Locate the cell with the specified text and output its [X, Y] center coordinate. 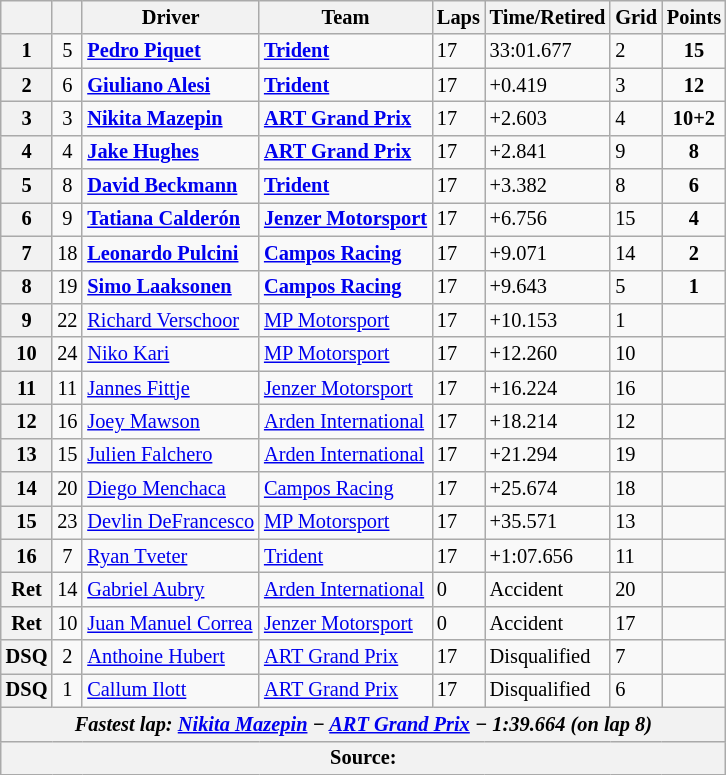
Laps [458, 17]
Points [694, 17]
Leonardo Pulcini [170, 253]
+6.756 [548, 219]
22 [67, 320]
+21.294 [548, 455]
+1:07.656 [548, 556]
+9.071 [548, 253]
+10.153 [548, 320]
+12.260 [548, 354]
10+2 [694, 118]
Time/Retired [548, 17]
+0.419 [548, 85]
+2.841 [548, 152]
Richard Verschoor [170, 320]
+35.571 [548, 522]
+2.603 [548, 118]
23 [67, 522]
Tatiana Calderón [170, 219]
Anthoine Hubert [170, 657]
+9.643 [548, 287]
Diego Menchaca [170, 489]
Simo Laaksonen [170, 287]
Driver [170, 17]
+16.224 [548, 388]
+18.214 [548, 421]
Callum Ilott [170, 690]
Source: [364, 758]
33:01.677 [548, 51]
Julien Falchero [170, 455]
Devlin DeFrancesco [170, 522]
Nikita Mazepin [170, 118]
Niko Kari [170, 354]
Jake Hughes [170, 152]
Gabriel Aubry [170, 589]
Team [346, 17]
+25.674 [548, 489]
Jannes Fittje [170, 388]
+3.382 [548, 186]
Giuliano Alesi [170, 85]
Grid [636, 17]
Juan Manuel Correa [170, 623]
Ryan Tveter [170, 556]
David Beckmann [170, 186]
24 [67, 354]
Joey Mawson [170, 421]
Pedro Piquet [170, 51]
Fastest lap: Nikita Mazepin − ART Grand Prix − 1:39.664 (on lap 8) [364, 724]
